Locate the cell with the specified text and output its (X, Y) center coordinate. 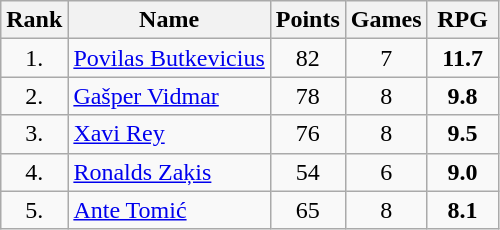
Ante Tomić (169, 210)
Ronalds Zaķis (169, 172)
5. (34, 210)
6 (386, 172)
54 (308, 172)
2. (34, 96)
1. (34, 58)
82 (308, 58)
Gašper Vidmar (169, 96)
8.1 (462, 210)
7 (386, 58)
3. (34, 134)
Rank (34, 20)
76 (308, 134)
4. (34, 172)
RPG (462, 20)
9.8 (462, 96)
Name (169, 20)
78 (308, 96)
Povilas Butkevicius (169, 58)
Games (386, 20)
65 (308, 210)
Points (308, 20)
Xavi Rey (169, 134)
9.0 (462, 172)
11.7 (462, 58)
9.5 (462, 134)
